Pinpoint the cell where the given text exists, returning its (X, Y) midpoint coordinate. 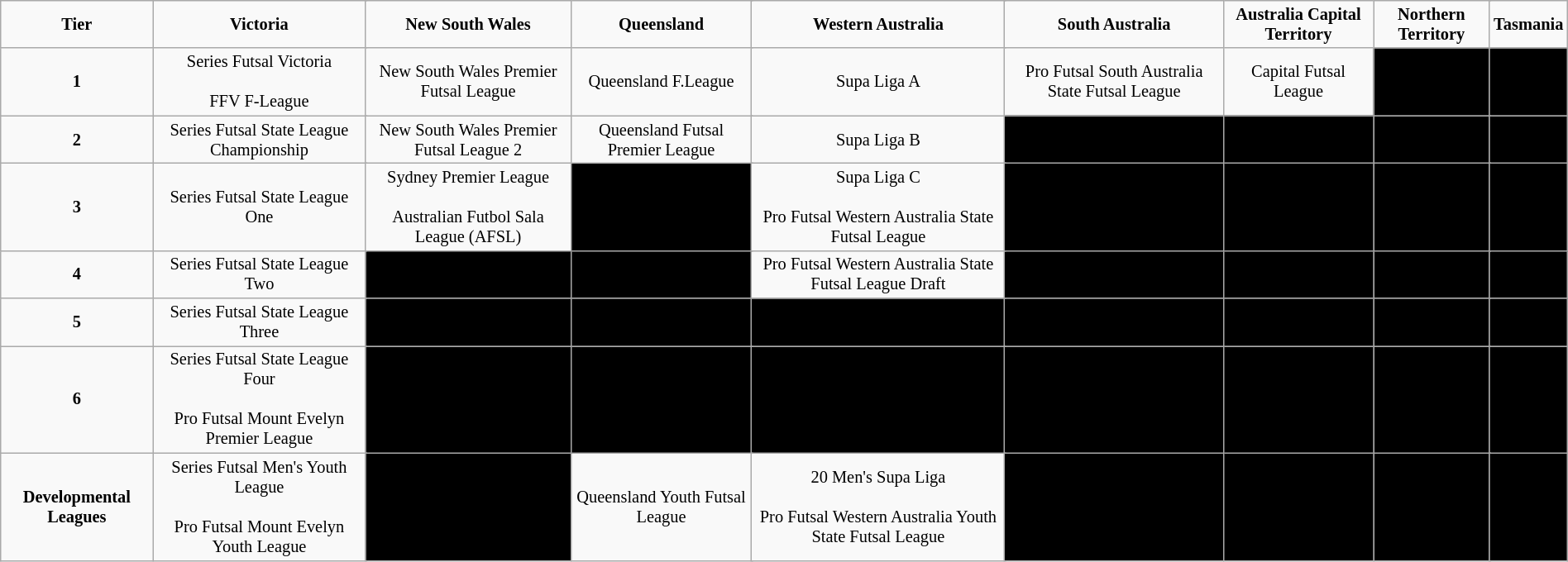
Pro Futsal South Australia State Futsal League (1114, 82)
1 (77, 82)
Sydney Premier League Australian Futbol Sala League (AFSL) (468, 207)
Tasmania (1528, 24)
Pro Futsal Western Australia State Futsal League Draft (878, 274)
Queensland F.League (662, 82)
3 (77, 207)
New South Wales (468, 24)
Australia Capital Territory (1298, 24)
South Australia (1114, 24)
Series Futsal State League One (260, 207)
Series Futsal Men's Youth League Pro Futsal Mount Evelyn Youth League (260, 507)
Queensland Youth Futsal League (662, 507)
20 Men's Supa Liga Pro Futsal Western Australia Youth State Futsal League (878, 507)
Supa Liga C Pro Futsal Western Australia State Futsal League (878, 207)
Supa Liga B (878, 140)
2 (77, 140)
Western Australia (878, 24)
5 (77, 322)
Series Futsal State League Four Pro Futsal Mount Evelyn Premier League (260, 399)
Series Futsal State League Championship (260, 140)
Supa Liga A (878, 82)
Queensland (662, 24)
6 (77, 399)
New South Wales Premier Futsal League (468, 82)
Developmental Leagues (77, 507)
Series Futsal State League Two (260, 274)
Northern Territory (1432, 24)
Victoria (260, 24)
Queensland Futsal Premier League (662, 140)
Tier (77, 24)
Series Futsal Victoria FFV F-League (260, 82)
4 (77, 274)
New South Wales Premier Futsal League 2 (468, 140)
Capital Futsal League (1298, 82)
Series Futsal State League Three (260, 322)
